Locate the cell with the specified text and output its [x, y] center coordinate. 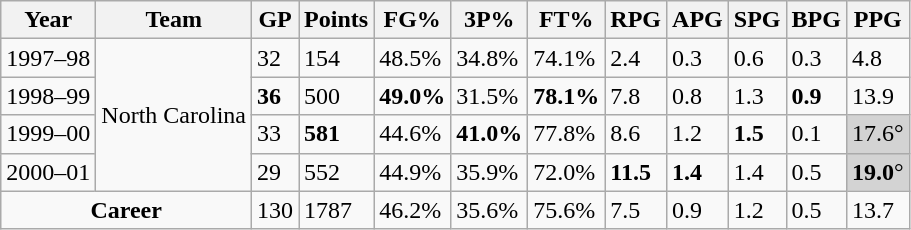
0.1 [816, 134]
552 [336, 172]
29 [276, 172]
581 [336, 134]
7.8 [636, 96]
GP [276, 20]
1999–00 [48, 134]
2.4 [636, 58]
Points [336, 20]
BPG [816, 20]
FG% [412, 20]
3P% [490, 20]
Team [174, 20]
33 [276, 134]
2000–01 [48, 172]
4.8 [878, 58]
0.6 [757, 58]
Career [126, 210]
PPG [878, 20]
72.0% [566, 172]
48.5% [412, 58]
34.8% [490, 58]
41.0% [490, 134]
74.1% [566, 58]
78.1% [566, 96]
17.6° [878, 134]
32 [276, 58]
13.9 [878, 96]
1997–98 [48, 58]
1.3 [757, 96]
44.6% [412, 134]
North Carolina [174, 115]
130 [276, 210]
0.8 [698, 96]
7.5 [636, 210]
1.5 [757, 134]
36 [276, 96]
49.0% [412, 96]
75.6% [566, 210]
154 [336, 58]
500 [336, 96]
19.0° [878, 172]
13.7 [878, 210]
35.6% [490, 210]
SPG [757, 20]
8.6 [636, 134]
31.5% [490, 96]
46.2% [412, 210]
44.9% [412, 172]
77.8% [566, 134]
1787 [336, 210]
11.5 [636, 172]
APG [698, 20]
RPG [636, 20]
FT% [566, 20]
1998–99 [48, 96]
Year [48, 20]
35.9% [490, 172]
